Extract the (x, y) coordinate from the center of the cell holding the provided text.  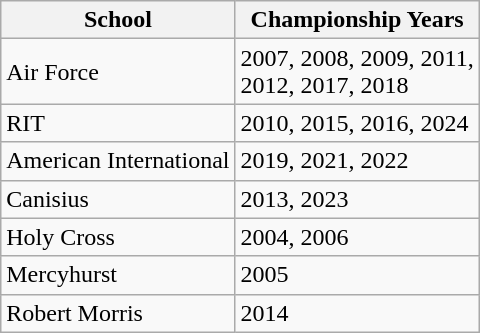
Holy Cross (118, 237)
Canisius (118, 199)
2007, 2008, 2009, 2011,2012, 2017, 2018 (357, 72)
2013, 2023 (357, 199)
2004, 2006 (357, 237)
Air Force (118, 72)
2010, 2015, 2016, 2024 (357, 123)
2005 (357, 275)
School (118, 20)
Championship Years (357, 20)
RIT (118, 123)
2019, 2021, 2022 (357, 161)
American International (118, 161)
Robert Morris (118, 313)
Mercyhurst (118, 275)
2014 (357, 313)
